Extract the [X, Y] coordinate from the center of the cell holding the provided text.  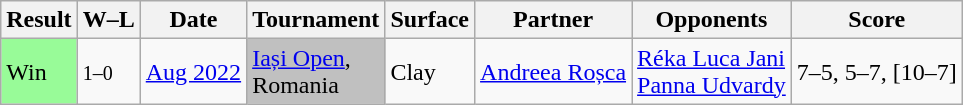
Surface [430, 20]
7–5, 5–7, [10–7] [876, 72]
Aug 2022 [193, 72]
Réka Luca Jani Panna Udvardy [712, 72]
Date [193, 20]
W–L [108, 20]
Andreea Roșca [554, 72]
Score [876, 20]
Win [39, 72]
Tournament [316, 20]
Opponents [712, 20]
Iași Open, Romania [316, 72]
Result [39, 20]
Partner [554, 20]
Clay [430, 72]
1–0 [108, 72]
